Output the (x, y) coordinate of the center of the cell containing the given text.  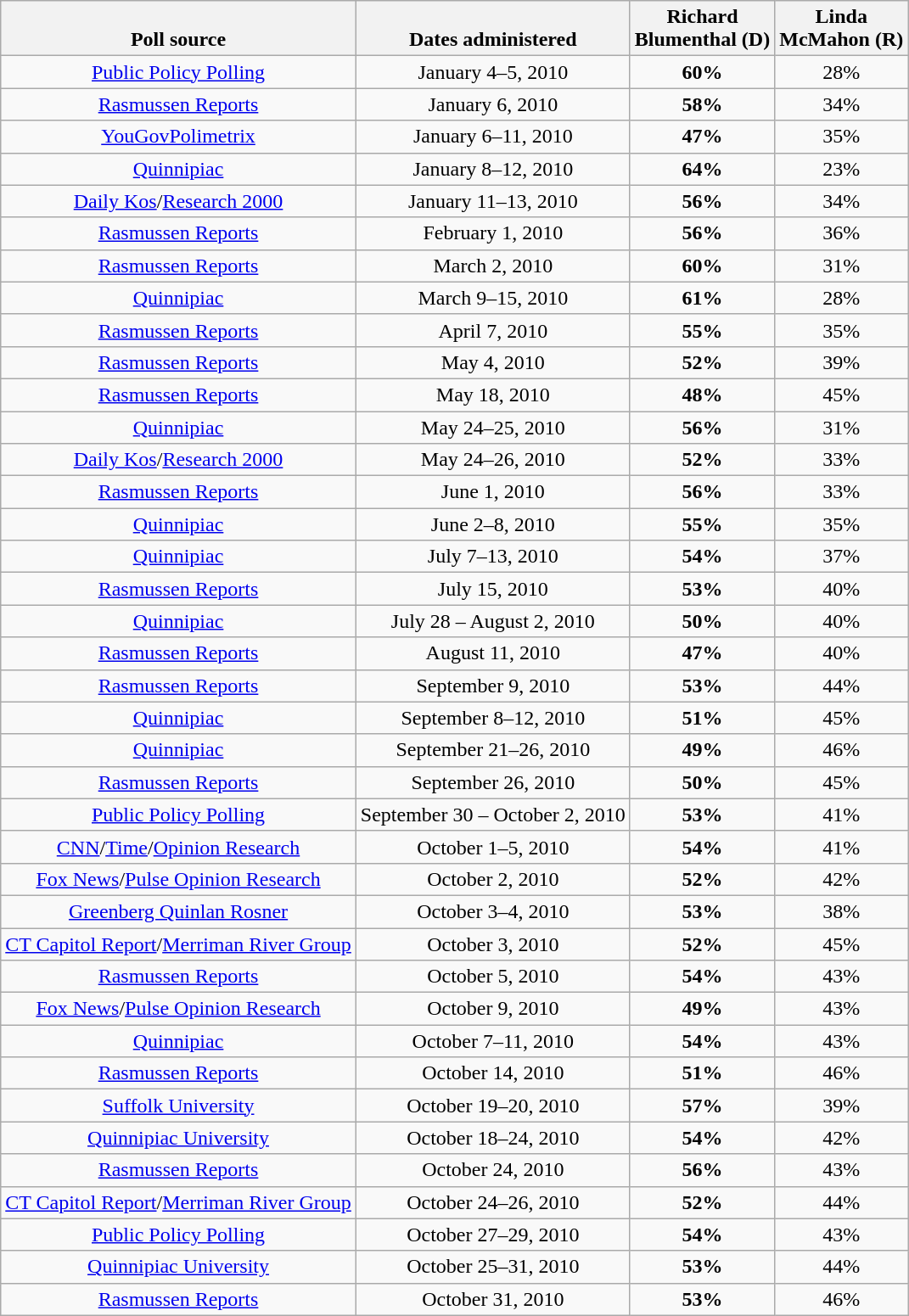
April 7, 2010 (492, 330)
October 19–20, 2010 (492, 1106)
Dates administered (492, 29)
57% (702, 1106)
July 7–13, 2010 (492, 557)
October 18–24, 2010 (492, 1138)
October 2, 2010 (492, 879)
June 2–8, 2010 (492, 524)
October 7–11, 2010 (492, 1041)
61% (702, 298)
January 6–11, 2010 (492, 137)
May 24–26, 2010 (492, 460)
37% (842, 557)
May 18, 2010 (492, 395)
January 6, 2010 (492, 104)
July 28 – August 2, 2010 (492, 621)
September 30 – October 2, 2010 (492, 815)
23% (842, 169)
January 4–5, 2010 (492, 72)
October 27–29, 2010 (492, 1235)
October 3, 2010 (492, 944)
October 3–4, 2010 (492, 911)
July 15, 2010 (492, 589)
YouGovPolimetrix (178, 137)
LindaMcMahon (R) (842, 29)
January 11–13, 2010 (492, 201)
September 26, 2010 (492, 782)
September 9, 2010 (492, 686)
May 4, 2010 (492, 362)
August 11, 2010 (492, 653)
Suffolk University (178, 1106)
Poll source (178, 29)
October 5, 2010 (492, 977)
October 14, 2010 (492, 1073)
September 21–26, 2010 (492, 750)
64% (702, 169)
38% (842, 911)
October 25–31, 2010 (492, 1267)
January 8–12, 2010 (492, 169)
June 1, 2010 (492, 492)
48% (702, 395)
CNN/Time/Opinion Research (178, 847)
May 24–25, 2010 (492, 427)
Greenberg Quinlan Rosner (178, 911)
February 1, 2010 (492, 233)
March 2, 2010 (492, 266)
36% (842, 233)
October 31, 2010 (492, 1299)
58% (702, 104)
October 24–26, 2010 (492, 1202)
March 9–15, 2010 (492, 298)
September 8–12, 2010 (492, 718)
October 1–5, 2010 (492, 847)
October 9, 2010 (492, 1009)
RichardBlumenthal (D) (702, 29)
October 24, 2010 (492, 1170)
